Scan for the cell matching the given text and deliver its (X, Y) coordinate at center. 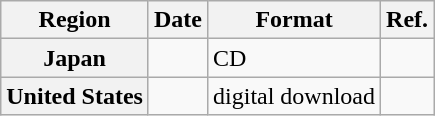
digital download (294, 96)
Ref. (408, 20)
Date (178, 20)
Format (294, 20)
United States (75, 96)
Region (75, 20)
CD (294, 58)
Japan (75, 58)
